Locate the cell with the specified text and output its (X, Y) center coordinate. 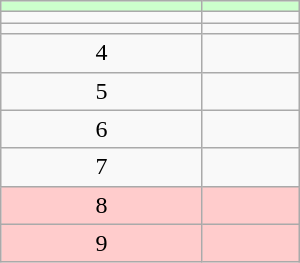
7 (102, 167)
8 (102, 205)
5 (102, 91)
6 (102, 129)
9 (102, 243)
4 (102, 53)
